Return the [x, y] coordinate for the center point of the cell that contains the specified text.  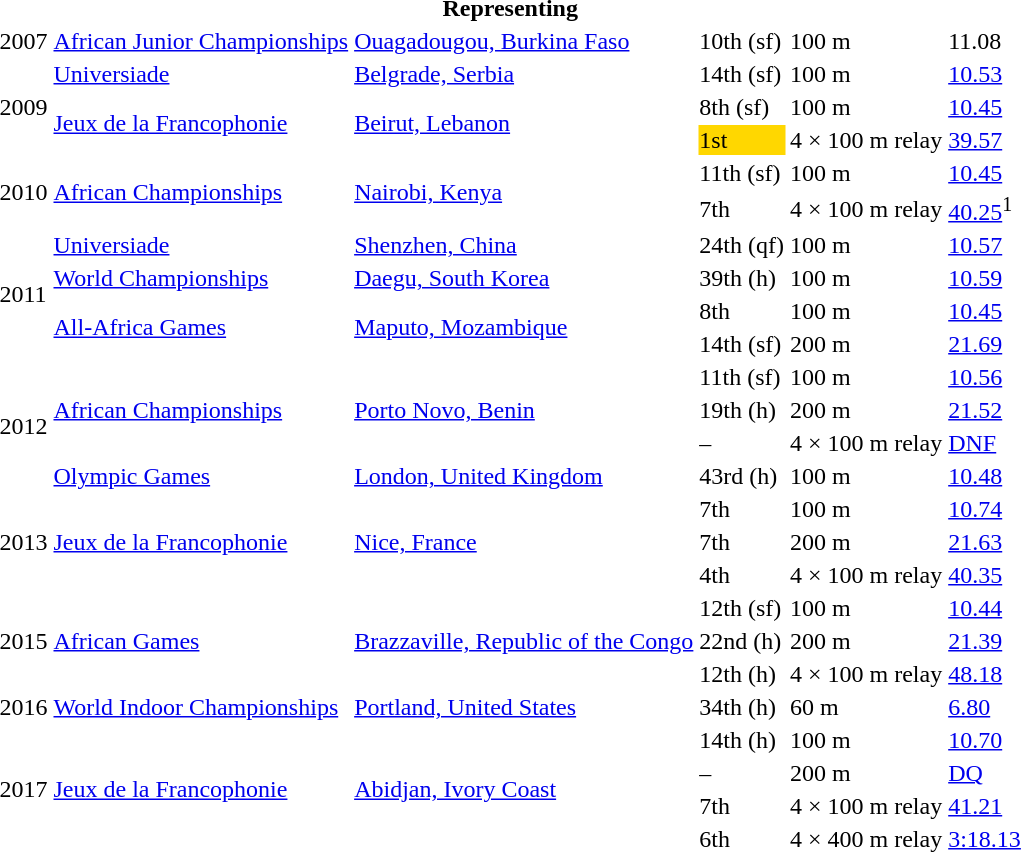
African Junior Championships [201, 41]
Beirut, Lebanon [524, 124]
4th [742, 575]
Nice, France [524, 542]
24th (qf) [742, 245]
14th (h) [742, 740]
12th (h) [742, 674]
19th (h) [742, 410]
1st [742, 140]
Belgrade, Serbia [524, 74]
39th (h) [742, 278]
Ouagadougou, Burkina Faso [524, 41]
Brazzaville, Republic of the Congo [524, 641]
Nairobi, Kenya [524, 192]
Portland, United States [524, 707]
African Games [201, 641]
World Indoor Championships [201, 707]
Daegu, South Korea [524, 278]
12th (sf) [742, 608]
World Championships [201, 278]
Porto Novo, Benin [524, 410]
Maputo, Mozambique [524, 328]
22nd (h) [742, 641]
London, United Kingdom [524, 476]
60 m [866, 707]
8th [742, 311]
Olympic Games [201, 476]
Shenzhen, China [524, 245]
34th (h) [742, 707]
8th (sf) [742, 107]
10th (sf) [742, 41]
All-Africa Games [201, 328]
43rd (h) [742, 476]
